Search for the cell housing the specified text and yield its (x, y) center coordinate. 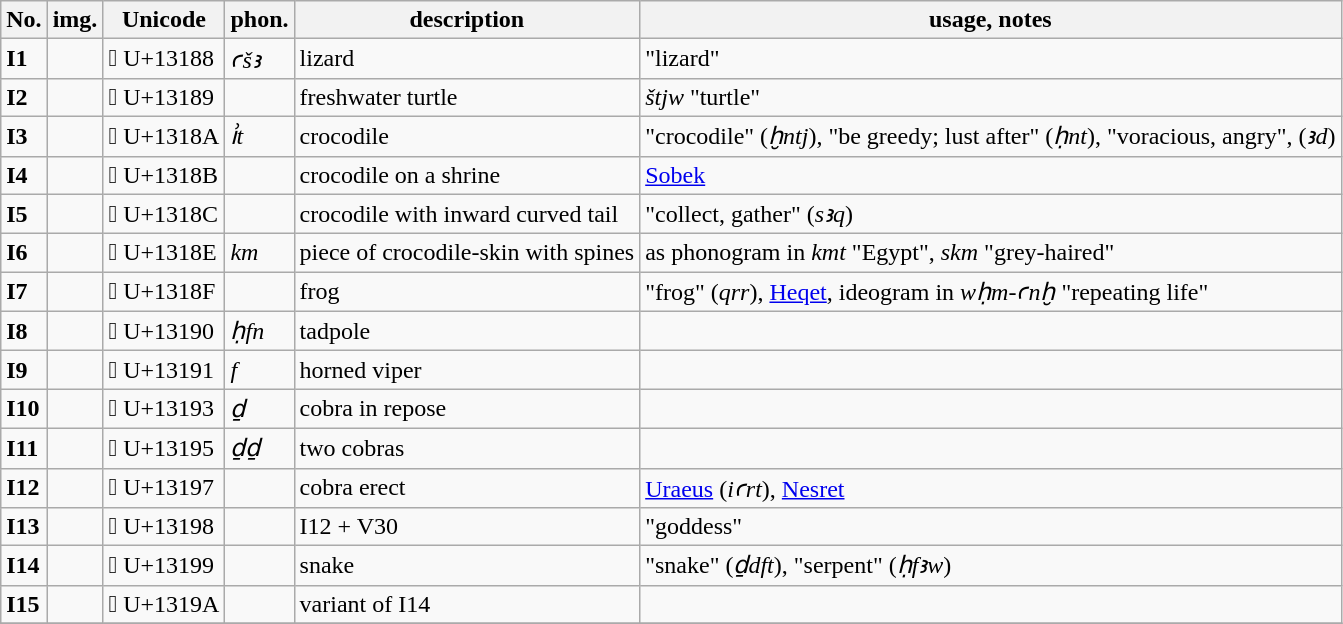
Unicode (164, 20)
𓆙 U+13199 (164, 566)
I14 (24, 566)
𓆚 U+1319A (164, 604)
ḏ (260, 409)
"crocodile" (ḫntj), "be greedy; lust after" (ḥnt), "voracious, angry", (ꜣd) (990, 136)
"frog" (qrr), Heqet, ideogram in wḥm-ꜥnḫ "repeating life" (990, 292)
I1 (24, 59)
I5 (24, 214)
I11 (24, 448)
tadpole (467, 331)
Sobek (990, 175)
ḏḏ (260, 448)
𓆕 U+13195 (164, 448)
I4 (24, 175)
I13 (24, 527)
𓆋 U+1318B (164, 175)
I2 (24, 97)
I6 (24, 253)
horned viper (467, 370)
𓆘 U+13198 (164, 527)
štjw "turtle" (990, 97)
f (260, 370)
I12 + V30 (467, 527)
description (467, 20)
crocodile on a shrine (467, 175)
as phonogram in kmt "Egypt", skm "grey-haired" (990, 253)
"lizard" (990, 59)
piece of crocodile-skin with spines (467, 253)
cobra in repose (467, 409)
variant of I14 (467, 604)
𓆏 U+1318F (164, 292)
snake (467, 566)
cobra erect (467, 488)
km (260, 253)
I3 (24, 136)
phon. (260, 20)
ꜥšꜣ (260, 59)
usage, notes (990, 20)
𓆌 U+1318C (164, 214)
𓆈 U+13188 (164, 59)
𓆉 U+13189 (164, 97)
𓆗 U+13197 (164, 488)
I15 (24, 604)
𓆓 U+13193 (164, 409)
freshwater turtle (467, 97)
lizard (467, 59)
Uraeus (iꜥrt), Nesret (990, 488)
two cobras (467, 448)
ḥfn (260, 331)
img. (75, 20)
I12 (24, 488)
ı͗t (260, 136)
"goddess" (990, 527)
crocodile (467, 136)
No. (24, 20)
I8 (24, 331)
𓆎 U+1318E (164, 253)
frog (467, 292)
I7 (24, 292)
I9 (24, 370)
𓆊 U+1318A (164, 136)
I10 (24, 409)
𓆑 U+13191 (164, 370)
"snake" (ḏdft), "serpent" (ḥfꜣw) (990, 566)
𓆐 U+13190 (164, 331)
"collect, gather" (sꜣq) (990, 214)
crocodile with inward curved tail (467, 214)
